Determine the (x, y) coordinate at the center of the cell enclosing the given text.  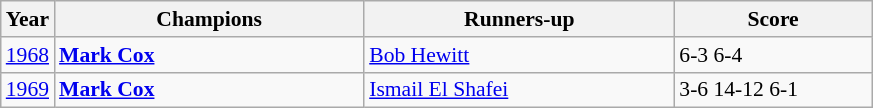
3-6 14-12 6-1 (773, 90)
Ismail El Shafei (519, 90)
1969 (28, 90)
Year (28, 19)
Champions (209, 19)
Bob Hewitt (519, 55)
Score (773, 19)
Runners-up (519, 19)
6-3 6-4 (773, 55)
1968 (28, 55)
